Scan for the cell matching the given text and deliver its [x, y] coordinate at center. 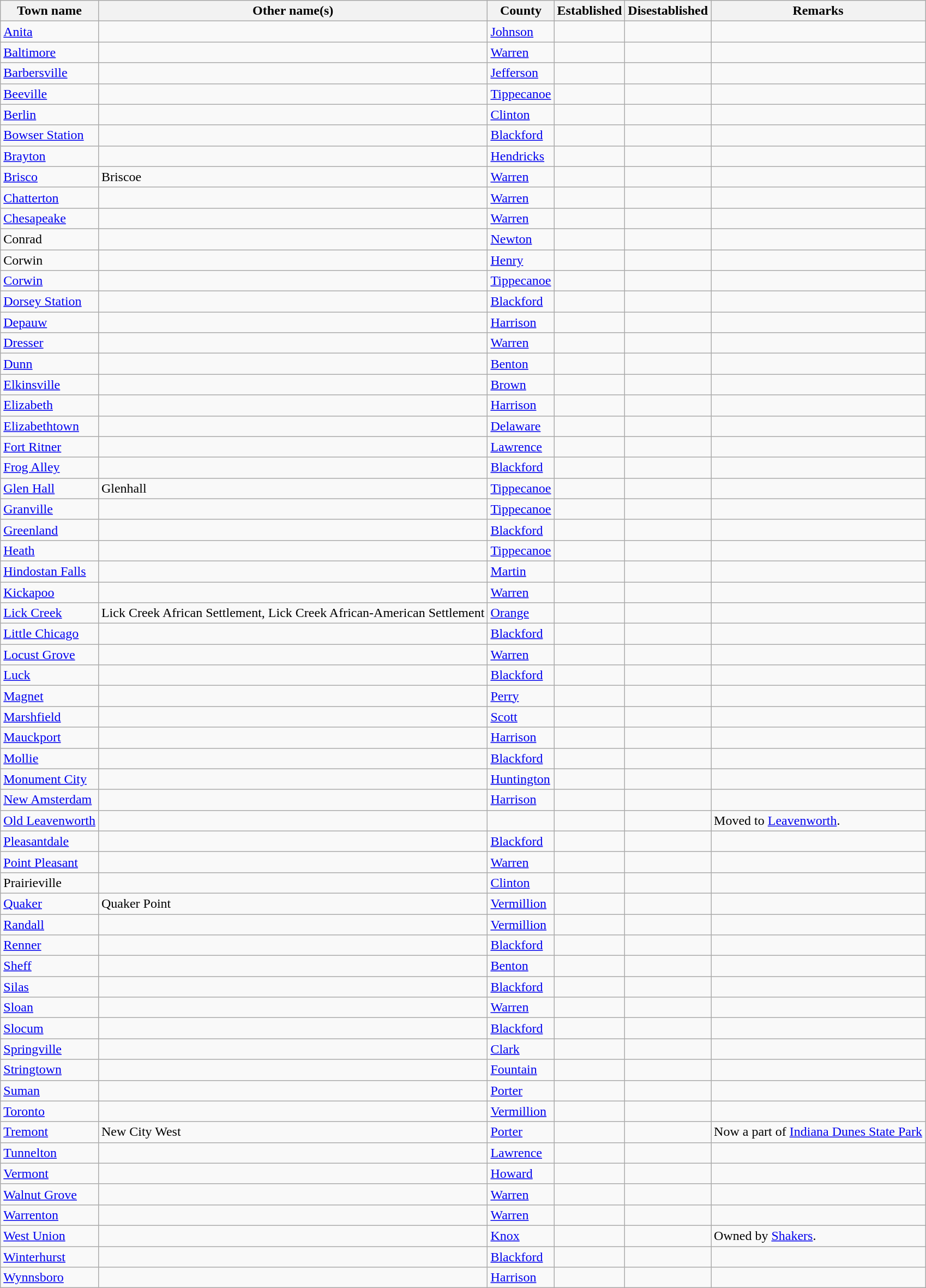
Sloan [50, 1008]
Chatterton [50, 197]
Established [590, 11]
Huntington [521, 779]
Knox [521, 1236]
Quaker [50, 903]
Silas [50, 987]
Quaker Point [292, 903]
Henry [521, 260]
Baltimore [50, 52]
Warrenton [50, 1215]
Bowser Station [50, 135]
Old Leavenworth [50, 820]
Fountain [521, 1070]
Anita [50, 32]
Pleasantdale [50, 841]
West Union [50, 1236]
Tunnelton [50, 1153]
Point Pleasant [50, 862]
Martin [521, 571]
Chesapeake [50, 218]
Lick Creek [50, 613]
Frog Alley [50, 468]
Winterhurst [50, 1256]
Brisco [50, 177]
Mollie [50, 758]
Randall [50, 925]
Glenhall [292, 488]
Elizabethtown [50, 426]
Slocum [50, 1028]
Dorsey Station [50, 302]
Delaware [521, 426]
Mauckport [50, 738]
Perry [521, 696]
Depauw [50, 322]
Now a part of Indiana Dunes State Park [818, 1132]
Tremont [50, 1132]
Marshfield [50, 717]
Heath [50, 550]
Magnet [50, 696]
Barbersville [50, 73]
Monument City [50, 779]
Locust Grove [50, 655]
Beeville [50, 94]
Brown [521, 385]
Lick Creek African Settlement, Lick Creek African-American Settlement [292, 613]
Elkinsville [50, 385]
Walnut Grove [50, 1194]
County [521, 11]
Town name [50, 11]
Scott [521, 717]
Luck [50, 675]
Kickapoo [50, 592]
Newton [521, 239]
Dresser [50, 343]
Little Chicago [50, 634]
Springville [50, 1049]
Brayton [50, 156]
Elizabeth [50, 405]
Berlin [50, 115]
Suman [50, 1091]
Hendricks [521, 156]
Howard [521, 1173]
Owned by Shakers. [818, 1236]
Clark [521, 1049]
Briscoe [292, 177]
Renner [50, 945]
Moved to Leavenworth. [818, 820]
Hindostan Falls [50, 571]
Dunn [50, 364]
Toronto [50, 1111]
Remarks [818, 11]
New Amsterdam [50, 800]
New City West [292, 1132]
Granville [50, 509]
Vermont [50, 1173]
Sheff [50, 966]
Other name(s) [292, 11]
Prairieville [50, 883]
Jefferson [521, 73]
Johnson [521, 32]
Orange [521, 613]
Disestablished [668, 11]
Wynnsboro [50, 1278]
Stringtown [50, 1070]
Glen Hall [50, 488]
Greenland [50, 530]
Fort Ritner [50, 447]
Conrad [50, 239]
